Identify which cell holds the provided text, then report its [x, y] central coordinate. 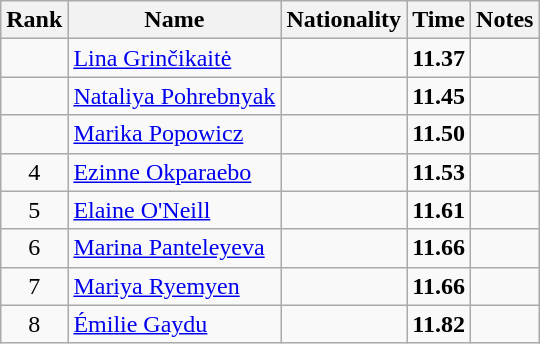
5 [34, 210]
Nationality [344, 20]
Notes [505, 20]
Marina Panteleyeva [174, 248]
8 [34, 324]
Nataliya Pohrebnyak [174, 96]
11.61 [439, 210]
11.53 [439, 172]
Time [439, 20]
Marika Popowicz [174, 134]
Rank [34, 20]
Name [174, 20]
11.37 [439, 58]
6 [34, 248]
11.82 [439, 324]
7 [34, 286]
11.50 [439, 134]
4 [34, 172]
Mariya Ryemyen [174, 286]
Lina Grinčikaitė [174, 58]
11.45 [439, 96]
Émilie Gaydu [174, 324]
Ezinne Okparaebo [174, 172]
Elaine O'Neill [174, 210]
